From the cell containing the given text, extract its center point as (x, y) coordinate. 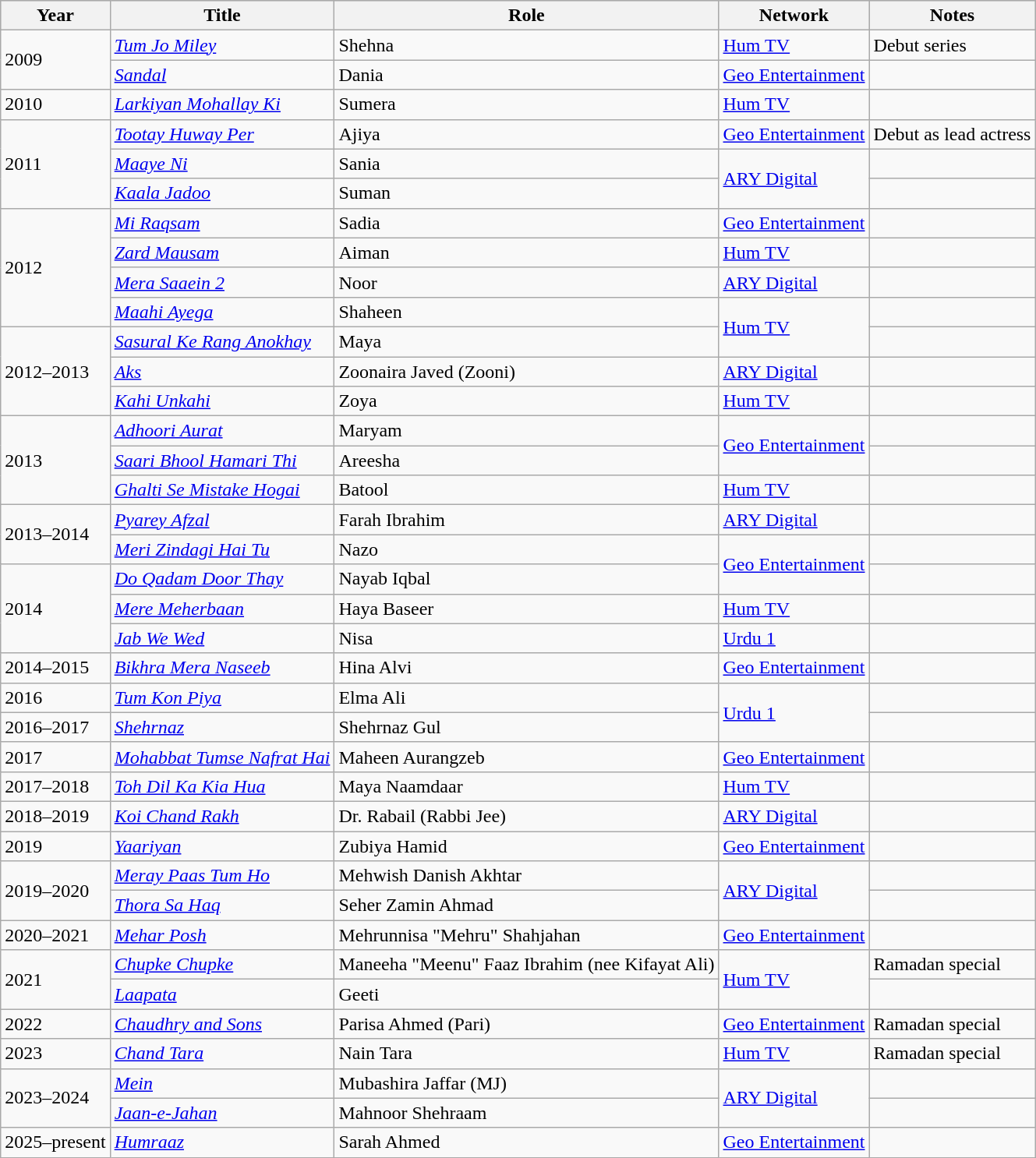
2021 (55, 980)
2013–2014 (55, 535)
Sumera (527, 104)
Do Qadam Door Thay (222, 579)
Ajiya (527, 134)
Hina Alvi (527, 668)
Suman (527, 193)
Zard Mausam (222, 252)
Maneeha "Meenu" Faaz Ibrahim (nee Kifayat Ali) (527, 965)
Zoya (527, 401)
Yaariyan (222, 846)
2022 (55, 1024)
Batool (527, 490)
Mahnoor Shehraam (527, 1113)
Farah Ibrahim (527, 520)
2016 (55, 697)
Thora Sa Haq (222, 906)
Debut as lead actress (953, 134)
2012–2013 (55, 371)
Mehrunnisa "Mehru" Shahjahan (527, 935)
Zoonaira Javed (Zooni) (527, 372)
Network (794, 16)
Saari Bhool Hamari Thi (222, 461)
Debut series (953, 45)
Dr. Rabail (Rabbi Jee) (527, 816)
Adhoori Aurat (222, 431)
2023 (55, 1054)
2018–2019 (55, 816)
Shaheen (527, 312)
2012 (55, 267)
Parisa Ahmed (Pari) (527, 1024)
Bikhra Mera Naseeb (222, 668)
2019 (55, 846)
Shehrnaz Gul (527, 727)
Mere Meherbaan (222, 609)
Tum Jo Miley (222, 45)
Maheen Aurangzeb (527, 757)
Zubiya Hamid (527, 846)
2010 (55, 104)
Tum Kon Piya (222, 697)
2011 (55, 164)
Maahi Ayega (222, 312)
Mohabbat Tumse Nafrat Hai (222, 757)
Notes (953, 16)
Year (55, 16)
Jab We Wed (222, 638)
Meri Zindagi Hai Tu (222, 549)
2020–2021 (55, 935)
Chaudhry and Sons (222, 1024)
2025–present (55, 1142)
2019–2020 (55, 891)
Tootay Huway Per (222, 134)
Maryam (527, 431)
Dania (527, 75)
Koi Chand Rakh (222, 816)
Mi Raqsam (222, 223)
Sarah Ahmed (527, 1142)
Larkiyan Mohallay Ki (222, 104)
2014–2015 (55, 668)
Role (527, 16)
Mubashira Jaffar (MJ) (527, 1083)
Aiman (527, 252)
Jaan-e-Jahan (222, 1113)
2016–2017 (55, 727)
Nisa (527, 638)
2017 (55, 757)
Mehwish Danish Akhtar (527, 876)
Toh Dil Ka Kia Hua (222, 786)
Sania (527, 164)
Pyarey Afzal (222, 520)
Seher Zamin Ahmad (527, 906)
Laapata (222, 994)
Maaye Ni (222, 164)
Nazo (527, 549)
2017–2018 (55, 786)
Shehrnaz (222, 727)
Meray Paas Tum Ho (222, 876)
Mera Saaein 2 (222, 282)
Nain Tara (527, 1054)
2013 (55, 461)
Title (222, 16)
2014 (55, 609)
Shehna (527, 45)
Nayab Iqbal (527, 579)
Kaala Jadoo (222, 193)
Chand Tara (222, 1054)
Noor (527, 282)
Areesha (527, 461)
2023–2024 (55, 1098)
2009 (55, 60)
Kahi Unkahi (222, 401)
Maya (527, 341)
Chupke Chupke (222, 965)
Mehar Posh (222, 935)
Sadia (527, 223)
Sasural Ke Rang Anokhay (222, 341)
Mein (222, 1083)
Haya Baseer (527, 609)
Geeti (527, 994)
Humraaz (222, 1142)
Maya Naamdaar (527, 786)
Sandal (222, 75)
Aks (222, 372)
Elma Ali (527, 697)
Ghalti Se Mistake Hogai (222, 490)
